For the text-containing cell, return its midpoint in [x, y] coordinate format. 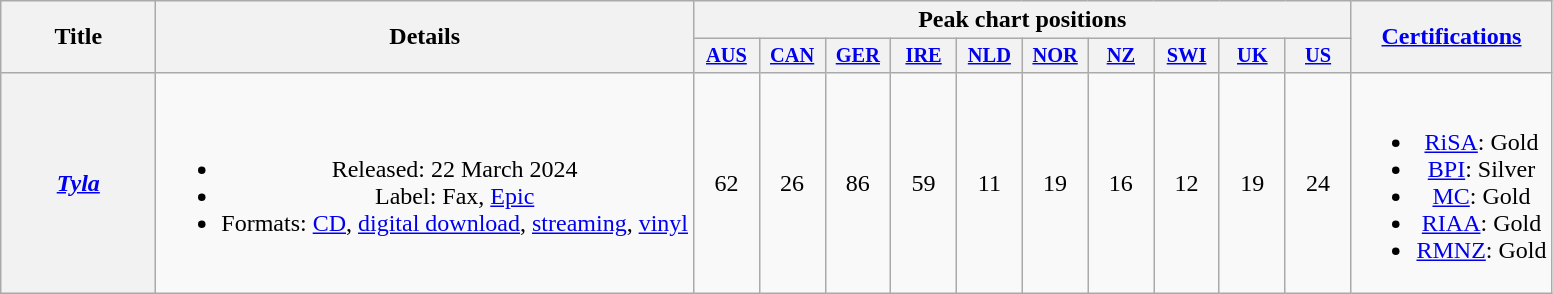
Certifications [1452, 37]
US [1318, 56]
RiSA: GoldBPI: SilverMC: GoldRIAA: GoldRMNZ: Gold [1452, 182]
11 [989, 182]
SWI [1187, 56]
Title [78, 37]
Tyla [78, 182]
Released: 22 March 2024Label: Fax, EpicFormats: CD, digital download, streaming, vinyl [425, 182]
IRE [924, 56]
26 [792, 182]
Peak chart positions [1022, 20]
AUS [727, 56]
CAN [792, 56]
NLD [989, 56]
62 [727, 182]
NOR [1055, 56]
16 [1121, 182]
12 [1187, 182]
Details [425, 37]
NZ [1121, 56]
86 [858, 182]
UK [1252, 56]
24 [1318, 182]
GER [858, 56]
59 [924, 182]
